Determine the [x, y] coordinate at the center of the cell enclosing the given text.  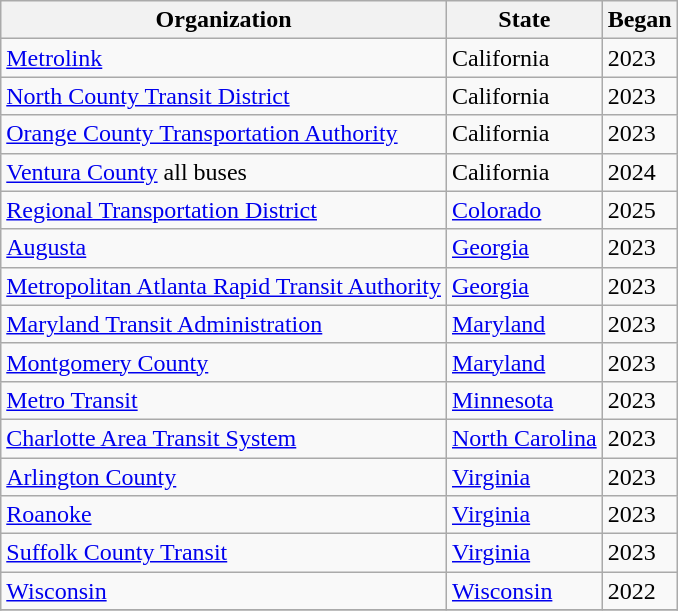
State [524, 20]
Arlington County [224, 477]
Minnesota [524, 400]
Colorado [524, 210]
Metro Transit [224, 400]
Roanoke [224, 515]
Began [640, 20]
Metropolitan Atlanta Rapid Transit Authority [224, 286]
Regional Transportation District [224, 210]
2025 [640, 210]
Ventura County all buses [224, 172]
Organization [224, 20]
Montgomery County [224, 362]
Suffolk County Transit [224, 553]
Orange County Transportation Authority [224, 134]
Maryland Transit Administration [224, 324]
North Carolina [524, 438]
Charlotte Area Transit System [224, 438]
Metrolink [224, 58]
North County Transit District [224, 96]
2022 [640, 591]
Augusta [224, 248]
2024 [640, 172]
